Determine the [X, Y] coordinate at the center of the cell enclosing the given text.  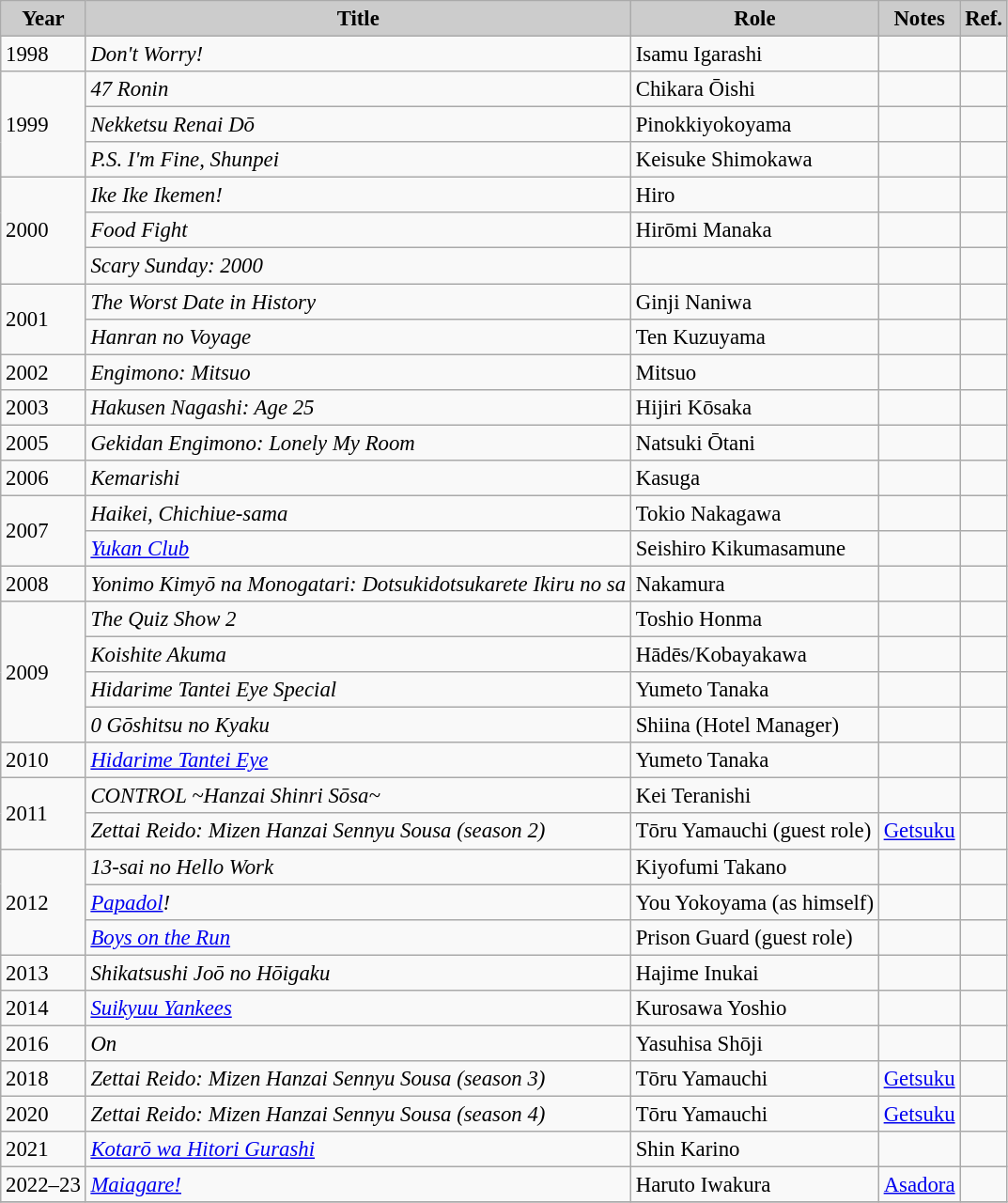
2000 [43, 231]
1998 [43, 55]
Seishiro Kikumasamune [754, 549]
Title [358, 19]
Haikei, Chichiue-sama [358, 513]
2022–23 [43, 1185]
2014 [43, 1008]
On [358, 1043]
Kemarishi [358, 478]
Gekidan Engimono: Lonely My Room [358, 443]
Ike Ike Ikemen! [358, 195]
Keisuke Shimokawa [754, 160]
Kei Teranishi [754, 796]
2010 [43, 760]
Ten Kuzuyama [754, 336]
2013 [43, 973]
The Quiz Show 2 [358, 619]
Kiyofumi Takano [754, 867]
Shin Karino [754, 1149]
Kurosawa Yoshio [754, 1008]
Yukan Club [358, 549]
Nakamura [754, 584]
Pinokkiyokoyama [754, 125]
P.S. I'm Fine, Shunpei [358, 160]
Food Fight [358, 230]
Hādēs/Kobayakawa [754, 655]
2002 [43, 372]
Suikyuu Yankees [358, 1008]
Scary Sunday: 2000 [358, 266]
Zettai Reido: Mizen Hanzai Sennyu Sousa (season 2) [358, 832]
Isamu Igarashi [754, 55]
Tōru Yamauchi (guest role) [754, 832]
Engimono: Mitsuo [358, 372]
Tokio Nakagawa [754, 513]
2007 [43, 530]
Yasuhisa Shōji [754, 1043]
13-sai no Hello Work [358, 867]
2009 [43, 672]
2006 [43, 478]
2018 [43, 1079]
Kasuga [754, 478]
Ginji Naniwa [754, 302]
2008 [43, 584]
2016 [43, 1043]
Year [43, 19]
Haruto Iwakura [754, 1185]
2001 [43, 320]
Koishite Akuma [358, 655]
Chikara Ōishi [754, 89]
1999 [43, 124]
Hanran no Voyage [358, 336]
You Yokoyama (as himself) [754, 902]
Hidarime Tantei Eye [358, 760]
Zettai Reido: Mizen Hanzai Sennyu Sousa (season 4) [358, 1114]
Asadora [919, 1185]
Boys on the Run [358, 937]
Hakusen Nagashi: Age 25 [358, 407]
Shiina (Hotel Manager) [754, 726]
0 Gōshitsu no Kyaku [358, 726]
CONTROL ~Hanzai Shinri Sōsa~ [358, 796]
Kotarō wa Hitori Gurashi [358, 1149]
Notes [919, 19]
Mitsuo [754, 372]
2012 [43, 902]
Hiro [754, 195]
Papadol! [358, 902]
Don't Worry! [358, 55]
Maiagare! [358, 1185]
2021 [43, 1149]
Prison Guard (guest role) [754, 937]
2020 [43, 1114]
Ref. [984, 19]
Hajime Inukai [754, 973]
47 Ronin [358, 89]
Hidarime Tantei Eye Special [358, 690]
Shikatsushi Joō no Hōigaku [358, 973]
Hirōmi Manaka [754, 230]
Natsuki Ōtani [754, 443]
Hijiri Kōsaka [754, 407]
2003 [43, 407]
Nekketsu Renai Dō [358, 125]
Role [754, 19]
2005 [43, 443]
Yonimo Kimyō na Monogatari: Dotsukidotsukarete Ikiru no sa [358, 584]
Zettai Reido: Mizen Hanzai Sennyu Sousa (season 3) [358, 1079]
Toshio Honma [754, 619]
The Worst Date in History [358, 302]
2011 [43, 814]
